Scan for the cell matching the given text and deliver its (x, y) coordinate at center. 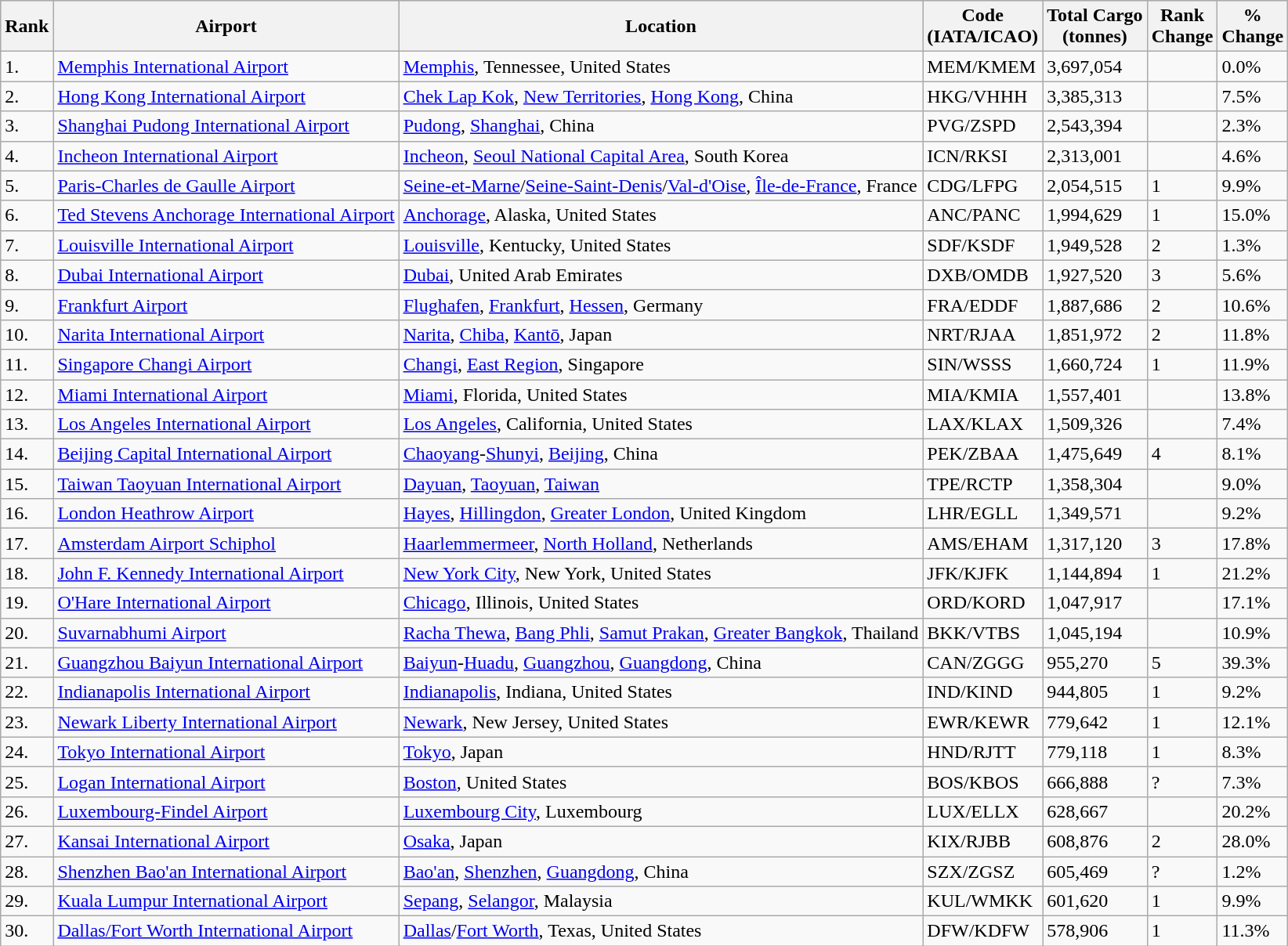
578,906 (1095, 931)
2,313,001 (1095, 156)
Haarlemmermeer, North Holland, Netherlands (661, 543)
779,642 (1095, 722)
TPE/RCTP (982, 484)
CAN/ZGGG (982, 663)
955,270 (1095, 663)
Indianapolis, Indiana, United States (661, 692)
Hayes, Hillingdon, Greater London, United Kingdom (661, 514)
FRA/EDDF (982, 305)
Louisville, Kentucky, United States (661, 245)
Narita, Chiba, Kantō, Japan (661, 334)
29. (27, 901)
Dallas/Fort Worth, Texas, United States (661, 931)
1,994,629 (1095, 215)
Dubai International Airport (226, 275)
2.3% (1253, 126)
13. (27, 424)
11.9% (1253, 364)
Los Angeles International Airport (226, 424)
30. (27, 931)
Rank (27, 27)
New York City, New York, United States (661, 573)
1,144,894 (1095, 573)
605,469 (1095, 872)
ORD/KORD (982, 603)
KUL/WMKK (982, 901)
Paris-Charles de Gaulle Airport (226, 186)
DXB/OMDB (982, 275)
Sepang, Selangor, Malaysia (661, 901)
1,887,686 (1095, 305)
15.0% (1253, 215)
5.6% (1253, 275)
CDG/LFPG (982, 186)
Shanghai Pudong International Airport (226, 126)
1.2% (1253, 872)
BOS/KBOS (982, 782)
1,349,571 (1095, 514)
Tokyo International Airport (226, 752)
NRT/RJAA (982, 334)
27. (27, 841)
Beijing Capital International Airport (226, 454)
Logan International Airport (226, 782)
5 (1182, 663)
JFK/KJFK (982, 573)
MEM/KMEM (982, 67)
9. (27, 305)
779,118 (1095, 752)
Taiwan Taoyuan International Airport (226, 484)
7.5% (1253, 96)
SIN/WSSS (982, 364)
601,620 (1095, 901)
1,949,528 (1095, 245)
1,317,120 (1095, 543)
Osaka, Japan (661, 841)
IND/KIND (982, 692)
Miami, Florida, United States (661, 394)
20.2% (1253, 811)
Incheon International Airport (226, 156)
SDF/KSDF (982, 245)
3,385,313 (1095, 96)
Kansai International Airport (226, 841)
John F. Kennedy International Airport (226, 573)
4 (1182, 454)
1,851,972 (1095, 334)
1,557,401 (1095, 394)
9.0% (1253, 484)
2. (27, 96)
ICN/RKSI (982, 156)
3,697,054 (1095, 67)
Shenzhen Bao'an International Airport (226, 872)
HKG/VHHH (982, 96)
15. (27, 484)
26. (27, 811)
1,927,520 (1095, 275)
8.3% (1253, 752)
LUX/ELLX (982, 811)
17. (27, 543)
Pudong, Shanghai, China (661, 126)
944,805 (1095, 692)
1,045,194 (1095, 633)
Chaoyang-Shunyi, Beijing, China (661, 454)
11. (27, 364)
BKK/VTBS (982, 633)
Changi, East Region, Singapore (661, 364)
5. (27, 186)
1.3% (1253, 245)
23. (27, 722)
LAX/KLAX (982, 424)
Luxembourg City, Luxembourg (661, 811)
0.0% (1253, 67)
25. (27, 782)
12.1% (1253, 722)
21. (27, 663)
8. (27, 275)
Dubai, United Arab Emirates (661, 275)
Bao'an, Shenzhen, Guangdong, China (661, 872)
1,358,304 (1095, 484)
14. (27, 454)
1,475,649 (1095, 454)
Racha Thewa, Bang Phli, Samut Prakan, Greater Bangkok, Thailand (661, 633)
3. (27, 126)
AMS/EHAM (982, 543)
PEK/ZBAA (982, 454)
20. (27, 633)
10.6% (1253, 305)
Chek Lap Kok, New Territories, Hong Kong, China (661, 96)
28. (27, 872)
6. (27, 215)
Newark Liberty International Airport (226, 722)
Ted Stevens Anchorage International Airport (226, 215)
666,888 (1095, 782)
39.3% (1253, 663)
PVG/ZSPD (982, 126)
Dayuan, Taoyuan, Taiwan (661, 484)
22. (27, 692)
Total Cargo(tonnes) (1095, 27)
DFW/KDFW (982, 931)
O'Hare International Airport (226, 603)
11.8% (1253, 334)
16. (27, 514)
Frankfurt Airport (226, 305)
1. (27, 67)
ANC/PANC (982, 215)
7.3% (1253, 782)
Memphis, Tennessee, United States (661, 67)
2,543,394 (1095, 126)
10.9% (1253, 633)
Chicago, Illinois, United States (661, 603)
21.2% (1253, 573)
17.1% (1253, 603)
24. (27, 752)
Seine-et-Marne/Seine-Saint-Denis/Val-d'Oise, Île-de-France, France (661, 186)
1,047,917 (1095, 603)
4. (27, 156)
Amsterdam Airport Schiphol (226, 543)
Newark, New Jersey, United States (661, 722)
LHR/EGLL (982, 514)
Boston, United States (661, 782)
Guangzhou Baiyun International Airport (226, 663)
Airport (226, 27)
1,509,326 (1095, 424)
11.3% (1253, 931)
19. (27, 603)
MIA/KMIA (982, 394)
Baiyun-Huadu, Guangzhou, Guangdong, China (661, 663)
EWR/KEWR (982, 722)
SZX/ZGSZ (982, 872)
4.6% (1253, 156)
17.8% (1253, 543)
Suvarnabhumi Airport (226, 633)
13.8% (1253, 394)
Miami International Airport (226, 394)
28.0% (1253, 841)
2,054,515 (1095, 186)
608,876 (1095, 841)
Memphis International Airport (226, 67)
%Change (1253, 27)
8.1% (1253, 454)
RankChange (1182, 27)
Code(IATA/ICAO) (982, 27)
18. (27, 573)
7. (27, 245)
Flughafen, Frankfurt, Hessen, Germany (661, 305)
Louisville International Airport (226, 245)
Anchorage, Alaska, United States (661, 215)
Indianapolis International Airport (226, 692)
628,667 (1095, 811)
Los Angeles, California, United States (661, 424)
Luxembourg-Findel Airport (226, 811)
Location (661, 27)
12. (27, 394)
1,660,724 (1095, 364)
Hong Kong International Airport (226, 96)
HND/RJTT (982, 752)
KIX/RJBB (982, 841)
7.4% (1253, 424)
Singapore Changi Airport (226, 364)
Dallas/Fort Worth International Airport (226, 931)
10. (27, 334)
Incheon, Seoul National Capital Area, South Korea (661, 156)
Narita International Airport (226, 334)
London Heathrow Airport (226, 514)
Kuala Lumpur International Airport (226, 901)
Tokyo, Japan (661, 752)
